Detect which cell encompasses the target text, then output its (x, y) center coordinate. 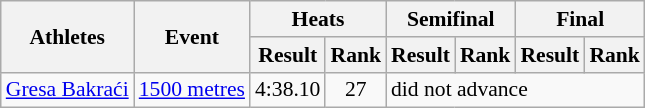
Event (192, 36)
Final (580, 19)
Athletes (68, 36)
Heats (318, 19)
Gresa Bakraći (68, 90)
4:38.10 (288, 90)
1500 metres (192, 90)
did not advance (516, 90)
Semifinal (450, 19)
27 (356, 90)
